For the text-containing cell, return its midpoint in (x, y) coordinate format. 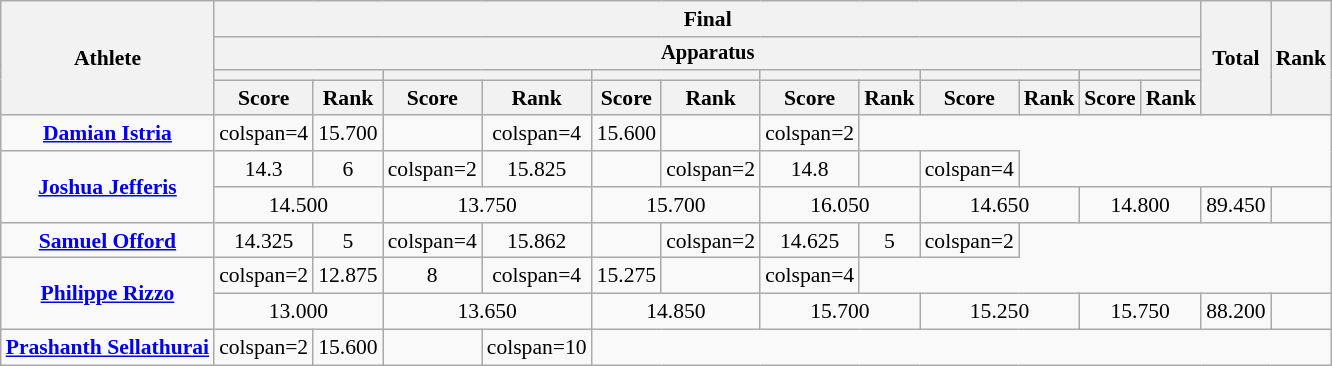
Damian Istria (108, 134)
15.275 (626, 276)
Philippe Rizzo (108, 294)
13.750 (488, 205)
14.850 (676, 312)
Samuel Offord (108, 241)
8 (432, 276)
colspan=10 (537, 348)
15.862 (537, 241)
14.800 (1140, 205)
13.650 (488, 312)
14.650 (1000, 205)
Total (1236, 58)
16.050 (840, 205)
Joshua Jefferis (108, 186)
15.825 (537, 169)
15.250 (1000, 312)
Final (708, 19)
13.000 (298, 312)
Apparatus (708, 54)
14.3 (264, 169)
6 (348, 169)
Athlete (108, 58)
14.8 (810, 169)
15.750 (1140, 312)
14.500 (298, 205)
14.325 (264, 241)
12.875 (348, 276)
88.200 (1236, 312)
89.450 (1236, 205)
Prashanth Sellathurai (108, 348)
14.625 (810, 241)
